Pinpoint the cell where the given text exists, returning its (X, Y) midpoint coordinate. 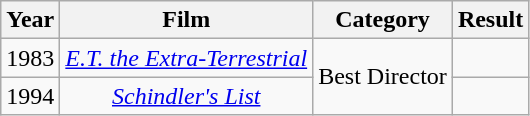
Result (490, 20)
1994 (30, 96)
Best Director (383, 77)
Schindler's List (186, 96)
Film (186, 20)
1983 (30, 58)
Year (30, 20)
Category (383, 20)
E.T. the Extra-Terrestrial (186, 58)
